Search for the cell housing the specified text and yield its (x, y) center coordinate. 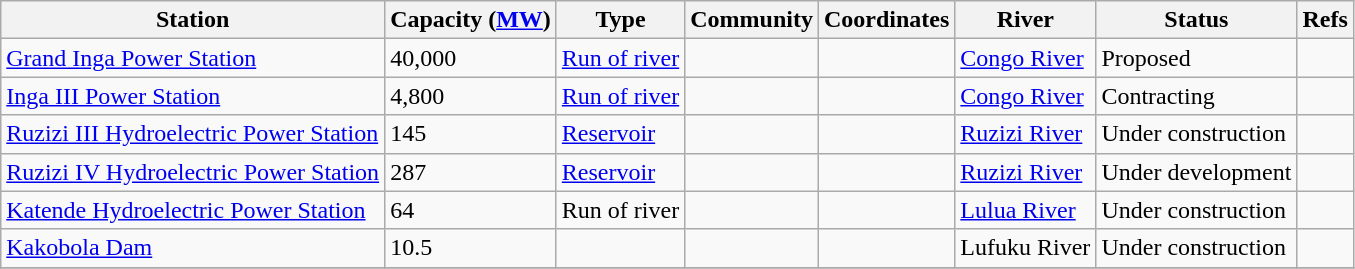
Proposed (1196, 58)
Type (620, 20)
Capacity (MW) (471, 20)
40,000 (471, 58)
Inga III Power Station (193, 96)
Station (193, 20)
Lufuku River (1026, 248)
10.5 (471, 248)
Contracting (1196, 96)
Kakobola Dam (193, 248)
Status (1196, 20)
145 (471, 134)
Katende Hydroelectric Power Station (193, 210)
Coordinates (886, 20)
Refs (1325, 20)
Ruzizi IV Hydroelectric Power Station (193, 172)
4,800 (471, 96)
64 (471, 210)
Lulua River (1026, 210)
Grand Inga Power Station (193, 58)
287 (471, 172)
River (1026, 20)
Ruzizi III Hydroelectric Power Station (193, 134)
Under development (1196, 172)
Community (752, 20)
